Determine the [x, y] coordinate at the center of the cell enclosing the given text.  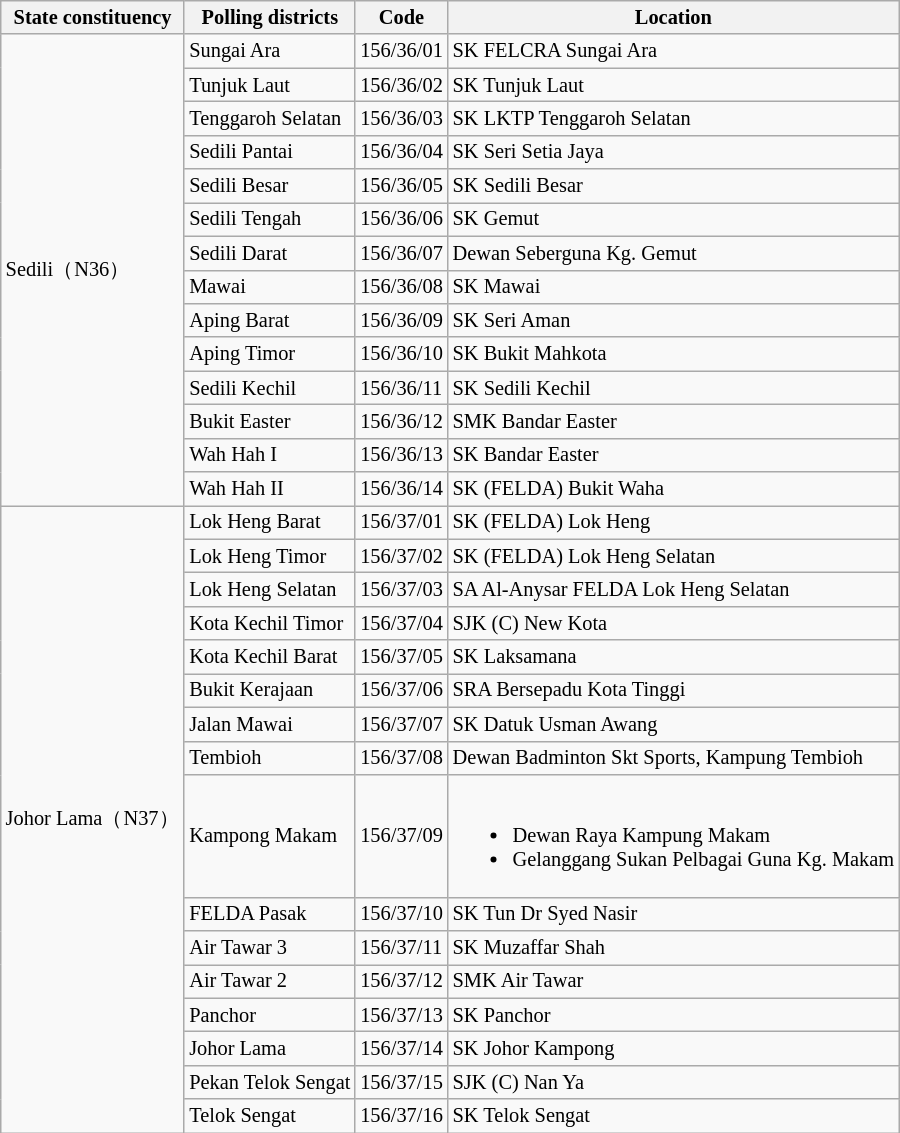
Kota Kechil Barat [270, 657]
Johor Lama [270, 1049]
Jalan Mawai [270, 724]
156/37/02 [401, 556]
156/36/04 [401, 152]
Bukit Easter [270, 421]
FELDA Pasak [270, 914]
156/37/15 [401, 1082]
156/36/02 [401, 85]
156/37/16 [401, 1116]
SK Muzaffar Shah [674, 948]
SK Laksamana [674, 657]
SK (FELDA) Lok Heng Selatan [674, 556]
156/36/11 [401, 388]
SMK Bandar Easter [674, 421]
156/36/07 [401, 253]
Aping Timor [270, 354]
Panchor [270, 1015]
Lok Heng Selatan [270, 589]
Code [401, 17]
156/37/12 [401, 981]
SK Telok Sengat [674, 1116]
156/36/05 [401, 186]
SK Seri Aman [674, 320]
SJK (C) Nan Ya [674, 1082]
156/37/04 [401, 623]
SK Seri Setia Jaya [674, 152]
SK (FELDA) Lok Heng [674, 522]
156/37/07 [401, 724]
SK (FELDA) Bukit Waha [674, 489]
Wah Hah I [270, 455]
SK Sedili Kechil [674, 388]
SK Gemut [674, 219]
156/37/14 [401, 1049]
State constituency [93, 17]
Dewan Raya Kampung MakamGelanggang Sukan Pelbagai Guna Kg. Makam [674, 835]
SK Datuk Usman Awang [674, 724]
SK FELCRA Sungai Ara [674, 51]
156/37/01 [401, 522]
156/37/10 [401, 914]
Location [674, 17]
SK Tun Dr Syed Nasir [674, 914]
Wah Hah II [270, 489]
SK Bandar Easter [674, 455]
SJK (C) New Kota [674, 623]
Air Tawar 2 [270, 981]
Pekan Telok Sengat [270, 1082]
Sedili Kechil [270, 388]
Aping Barat [270, 320]
SK Sedili Besar [674, 186]
Tembioh [270, 758]
156/36/08 [401, 287]
SK Bukit Mahkota [674, 354]
156/37/03 [401, 589]
Telok Sengat [270, 1116]
Lok Heng Barat [270, 522]
Lok Heng Timor [270, 556]
Air Tawar 3 [270, 948]
Sedili Tengah [270, 219]
Sedili（N36） [93, 270]
156/36/13 [401, 455]
Dewan Badminton Skt Sports, Kampung Tembioh [674, 758]
156/36/12 [401, 421]
SK Tunjuk Laut [674, 85]
156/37/09 [401, 835]
Polling districts [270, 17]
Sedili Pantai [270, 152]
Johor Lama（N37） [93, 818]
Sungai Ara [270, 51]
156/36/01 [401, 51]
SK Mawai [674, 287]
156/37/08 [401, 758]
SA Al-Anysar FELDA Lok Heng Selatan [674, 589]
Sedili Darat [270, 253]
Bukit Kerajaan [270, 690]
156/36/14 [401, 489]
Dewan Seberguna Kg. Gemut [674, 253]
SK Johor Kampong [674, 1049]
Mawai [270, 287]
156/36/06 [401, 219]
SK LKTP Tenggaroh Selatan [674, 118]
156/36/10 [401, 354]
SMK Air Tawar [674, 981]
SRA Bersepadu Kota Tinggi [674, 690]
156/36/03 [401, 118]
156/37/06 [401, 690]
SK Panchor [674, 1015]
156/37/13 [401, 1015]
156/36/09 [401, 320]
Sedili Besar [270, 186]
Kota Kechil Timor [270, 623]
Tenggaroh Selatan [270, 118]
156/37/11 [401, 948]
Kampong Makam [270, 835]
156/37/05 [401, 657]
Tunjuk Laut [270, 85]
